Find where the given text appears and provide that cell's center as [x, y] coordinate. 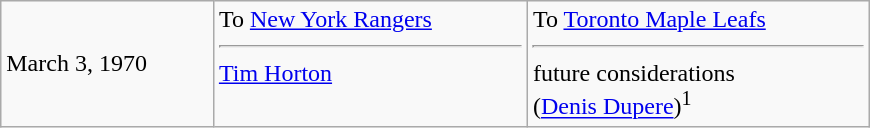
To New York RangersTim Horton [370, 64]
March 3, 1970 [108, 64]
To Toronto Maple Leafsfuture considerations(Denis Dupere)1 [698, 64]
